Output the (X, Y) coordinate of the center of the cell containing the given text.  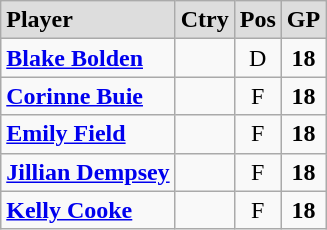
D (258, 58)
Jillian Dempsey (88, 172)
Pos (258, 20)
Corinne Buie (88, 96)
GP (303, 20)
Kelly Cooke (88, 210)
Ctry (204, 20)
Blake Bolden (88, 58)
Player (88, 20)
Emily Field (88, 134)
